Identify which cell holds the provided text, then report its [X, Y] central coordinate. 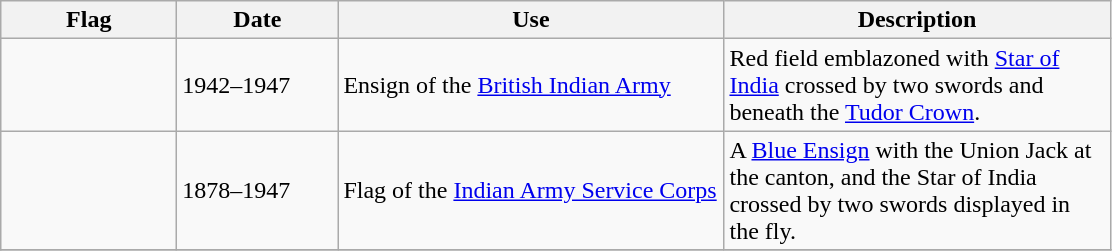
Date [258, 20]
A Blue Ensign with the Union Jack at the canton, and the Star of India crossed by two swords displayed in the fly. [917, 190]
Red field emblazoned with Star of India crossed by two swords and beneath the Tudor Crown. [917, 85]
Flag [89, 20]
Use [531, 20]
Flag of the Indian Army Service Corps [531, 190]
1942–1947 [258, 85]
Ensign of the British Indian Army [531, 85]
1878–1947 [258, 190]
Description [917, 20]
